Scan for the cell matching the given text and deliver its [x, y] coordinate at center. 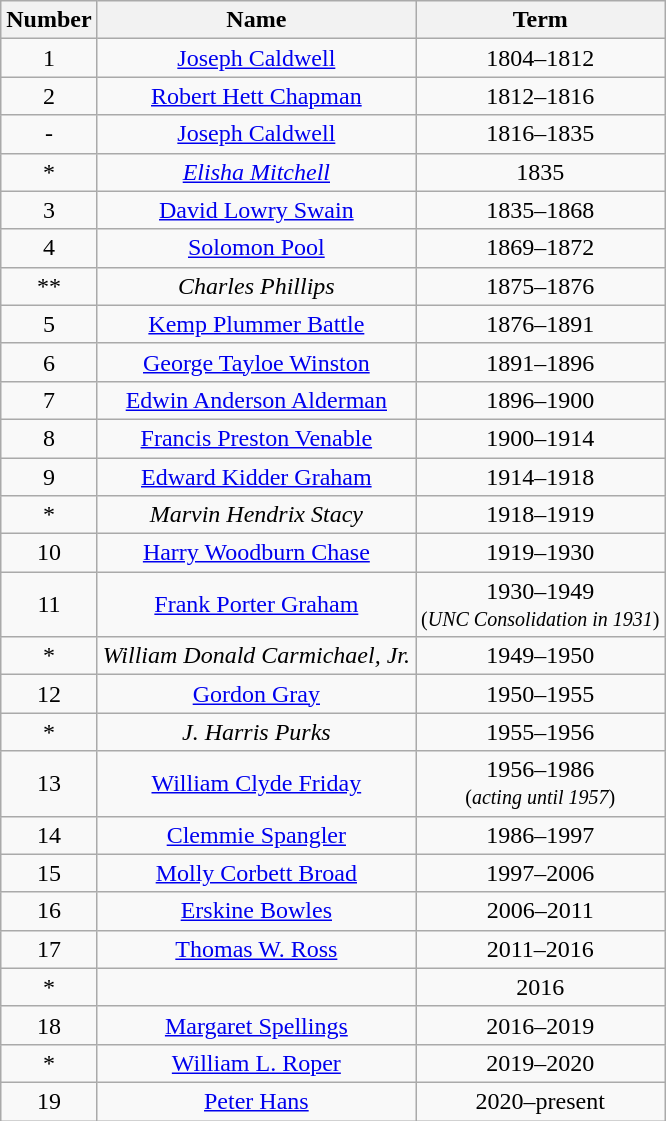
1900–1914 [540, 438]
Solomon Pool [256, 248]
9 [49, 477]
Kemp Plummer Battle [256, 324]
3 [49, 210]
William L. Roper [256, 1063]
18 [49, 1025]
Francis Preston Venable [256, 438]
Frank Porter Graham [256, 604]
1835 [540, 172]
1876–1891 [540, 324]
7 [49, 400]
Peter Hans [256, 1101]
5 [49, 324]
1804–1812 [540, 58]
19 [49, 1101]
13 [49, 784]
** [49, 286]
16 [49, 911]
1869–1872 [540, 248]
2016 [540, 987]
2020–present [540, 1101]
Erskine Bowles [256, 911]
1919–1930 [540, 553]
1 [49, 58]
1956–1986(acting until 1957) [540, 784]
1918–1919 [540, 515]
1896–1900 [540, 400]
1997–2006 [540, 873]
Gordon Gray [256, 694]
Clemmie Spangler [256, 835]
1835–1868 [540, 210]
J. Harris Purks [256, 732]
1950–1955 [540, 694]
2016–2019 [540, 1025]
2019–2020 [540, 1063]
Marvin Hendrix Stacy [256, 515]
1949–1950 [540, 656]
Term [540, 20]
10 [49, 553]
George Tayloe Winston [256, 362]
1812–1816 [540, 96]
4 [49, 248]
1914–1918 [540, 477]
Elisha Mitchell [256, 172]
Number [49, 20]
11 [49, 604]
Name [256, 20]
17 [49, 949]
Thomas W. Ross [256, 949]
Molly Corbett Broad [256, 873]
15 [49, 873]
William Donald Carmichael, Jr. [256, 656]
6 [49, 362]
Charles Phillips [256, 286]
1986–1997 [540, 835]
1891–1896 [540, 362]
2 [49, 96]
William Clyde Friday [256, 784]
- [49, 134]
Robert Hett Chapman [256, 96]
14 [49, 835]
8 [49, 438]
1955–1956 [540, 732]
Margaret Spellings [256, 1025]
1875–1876 [540, 286]
1930–1949(UNC Consolidation in 1931) [540, 604]
Harry Woodburn Chase [256, 553]
2011–2016 [540, 949]
2006–2011 [540, 911]
David Lowry Swain [256, 210]
12 [49, 694]
1816–1835 [540, 134]
Edwin Anderson Alderman [256, 400]
Edward Kidder Graham [256, 477]
